From the cell containing the given text, extract its center point as (X, Y) coordinate. 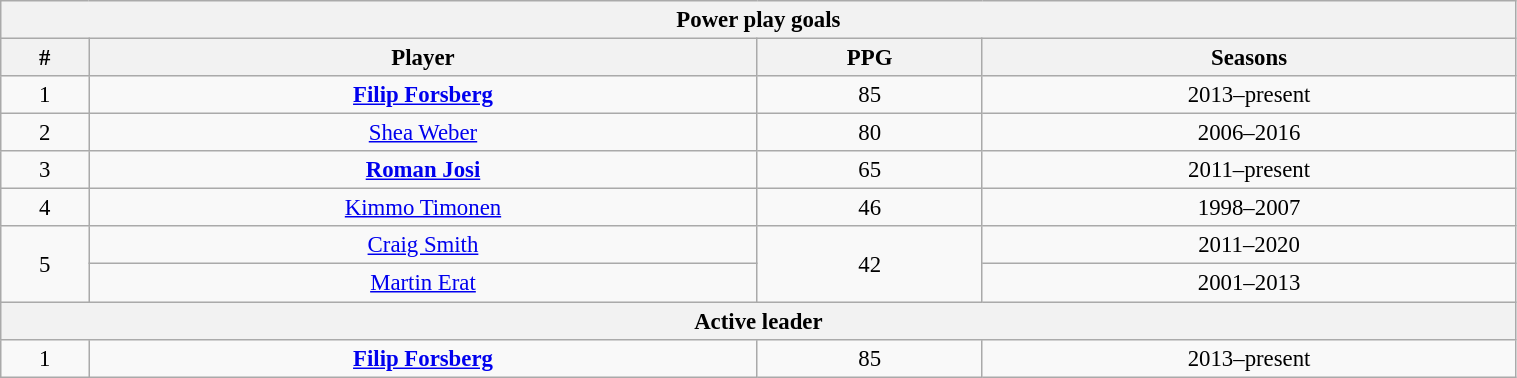
Active leader (758, 321)
2011–2020 (1249, 245)
5 (45, 264)
2 (45, 133)
Martin Erat (423, 283)
80 (870, 133)
65 (870, 170)
42 (870, 264)
# (45, 58)
2006–2016 (1249, 133)
PPG (870, 58)
3 (45, 170)
Seasons (1249, 58)
Shea Weber (423, 133)
Kimmo Timonen (423, 208)
4 (45, 208)
Roman Josi (423, 170)
1998–2007 (1249, 208)
2011–present (1249, 170)
Craig Smith (423, 245)
Player (423, 58)
46 (870, 208)
Power play goals (758, 20)
2001–2013 (1249, 283)
